Output the (X, Y) coordinate of the center of the cell containing the given text.  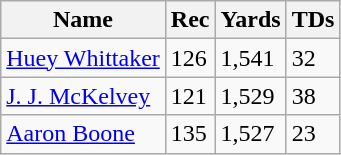
135 (190, 134)
Yards (250, 20)
Rec (190, 20)
23 (313, 134)
Aaron Boone (84, 134)
126 (190, 58)
32 (313, 58)
Name (84, 20)
121 (190, 96)
1,527 (250, 134)
J. J. McKelvey (84, 96)
TDs (313, 20)
Huey Whittaker (84, 58)
38 (313, 96)
1,541 (250, 58)
1,529 (250, 96)
